Pinpoint the cell where the given text exists, returning its [X, Y] midpoint coordinate. 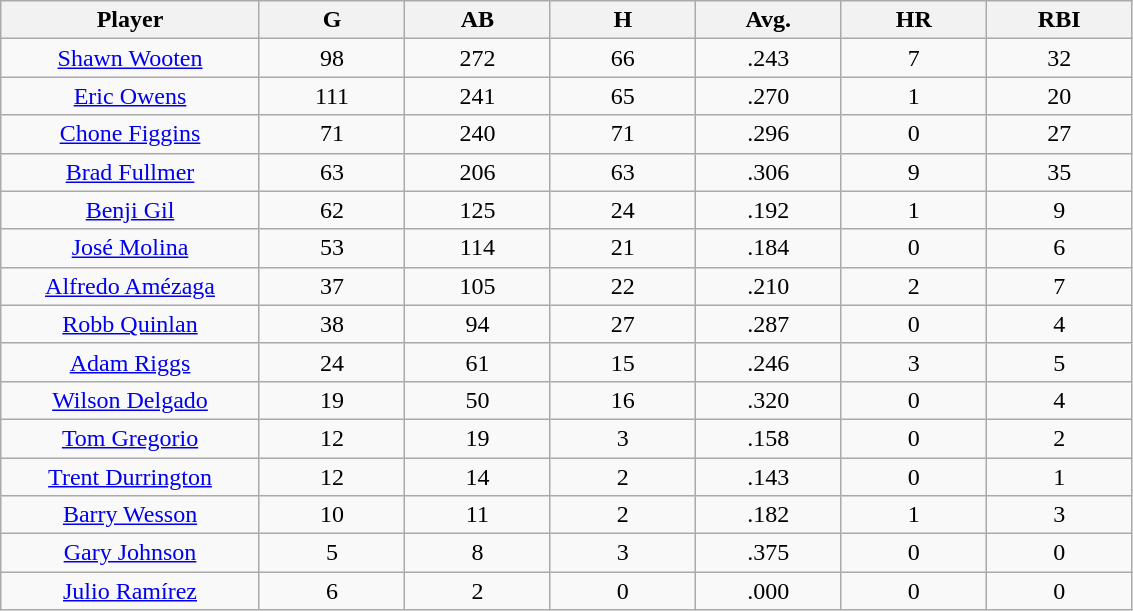
.158 [768, 438]
Tom Gregorio [130, 438]
111 [332, 96]
15 [622, 362]
241 [478, 96]
206 [478, 172]
14 [478, 477]
272 [478, 58]
66 [622, 58]
21 [622, 248]
32 [1058, 58]
José Molina [130, 248]
Eric Owens [130, 96]
105 [478, 286]
RBI [1058, 20]
Trent Durrington [130, 477]
G [332, 20]
37 [332, 286]
125 [478, 210]
.210 [768, 286]
38 [332, 324]
.192 [768, 210]
62 [332, 210]
H [622, 20]
8 [478, 553]
.375 [768, 553]
98 [332, 58]
Adam Riggs [130, 362]
.243 [768, 58]
50 [478, 400]
Alfredo Amézaga [130, 286]
Barry Wesson [130, 515]
Benji Gil [130, 210]
.182 [768, 515]
22 [622, 286]
AB [478, 20]
10 [332, 515]
.270 [768, 96]
240 [478, 134]
.287 [768, 324]
.320 [768, 400]
114 [478, 248]
Avg. [768, 20]
Robb Quinlan [130, 324]
11 [478, 515]
Brad Fullmer [130, 172]
HR [914, 20]
Player [130, 20]
35 [1058, 172]
Shawn Wooten [130, 58]
.306 [768, 172]
.184 [768, 248]
.000 [768, 591]
.143 [768, 477]
53 [332, 248]
61 [478, 362]
94 [478, 324]
65 [622, 96]
16 [622, 400]
Julio Ramírez [130, 591]
Gary Johnson [130, 553]
Chone Figgins [130, 134]
.296 [768, 134]
Wilson Delgado [130, 400]
.246 [768, 362]
20 [1058, 96]
